Provide the (x, y) coordinate of the cell's center where the given text is located.  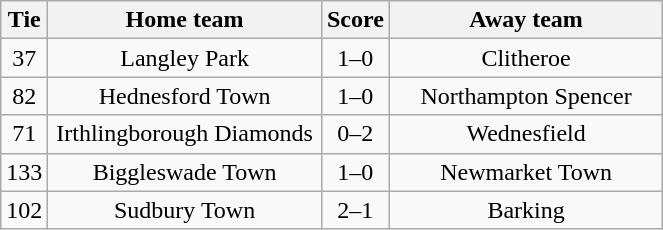
Sudbury Town (185, 210)
Home team (185, 20)
Irthlingborough Diamonds (185, 134)
Score (355, 20)
0–2 (355, 134)
82 (24, 96)
2–1 (355, 210)
133 (24, 172)
Langley Park (185, 58)
Away team (526, 20)
Biggleswade Town (185, 172)
Hednesford Town (185, 96)
Barking (526, 210)
37 (24, 58)
71 (24, 134)
Northampton Spencer (526, 96)
102 (24, 210)
Tie (24, 20)
Newmarket Town (526, 172)
Clitheroe (526, 58)
Wednesfield (526, 134)
